Scan for the cell matching the given text and deliver its [X, Y] coordinate at center. 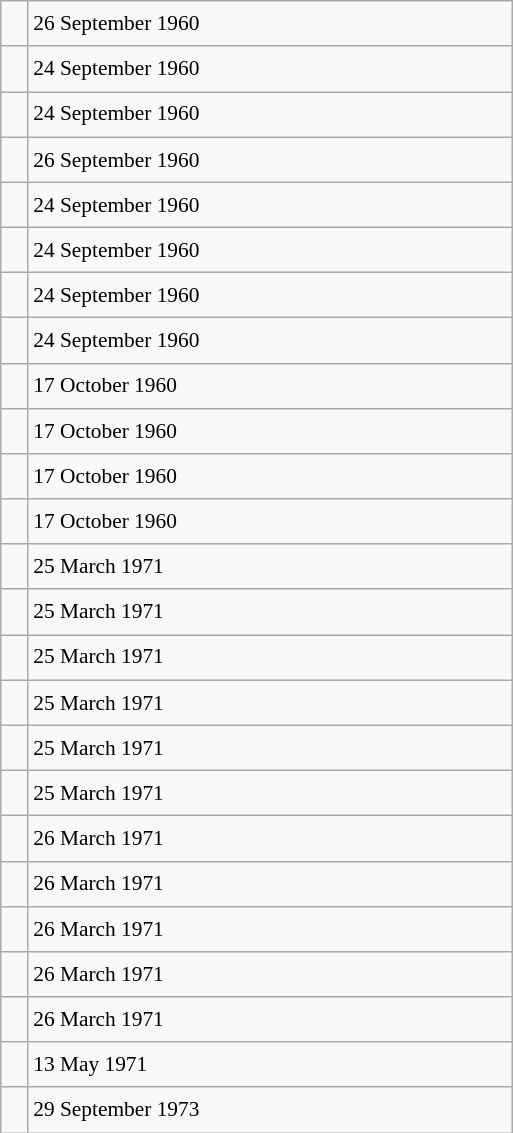
29 September 1973 [270, 1110]
13 May 1971 [270, 1064]
